Scan for the cell matching the given text and deliver its [x, y] coordinate at center. 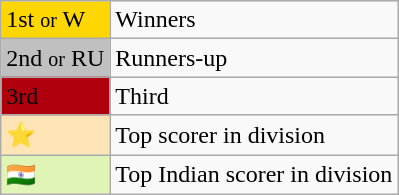
2nd or RU [56, 58]
🇮🇳 [56, 174]
⭐ [56, 135]
Third [254, 96]
1st or W [56, 20]
3rd [56, 96]
Runners-up [254, 58]
Winners [254, 20]
Top Indian scorer in division [254, 174]
Top scorer in division [254, 135]
